Determine the (x, y) coordinate at the center of the cell enclosing the given text.  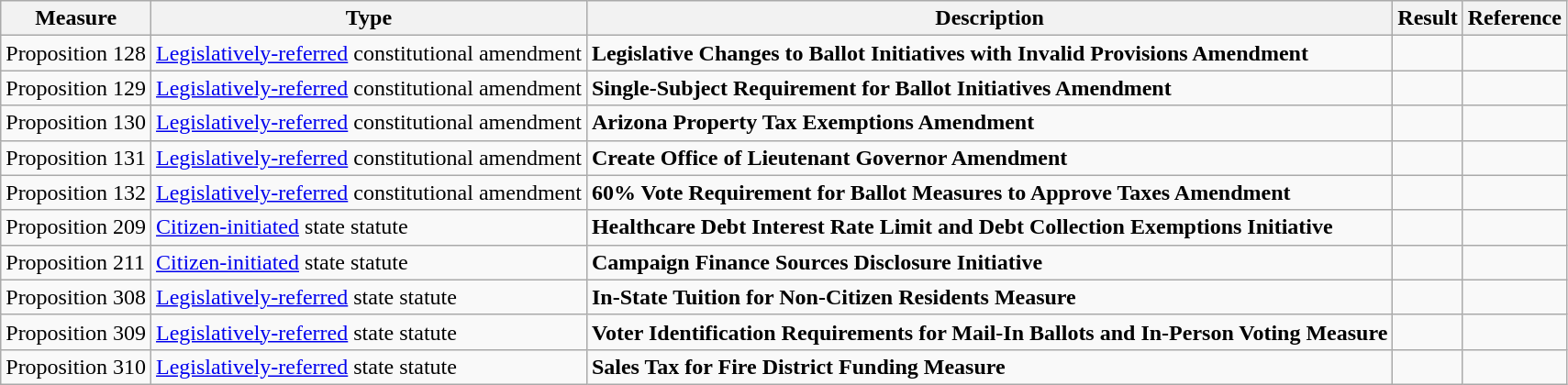
Proposition 209 (76, 227)
Proposition 211 (76, 262)
Proposition 308 (76, 297)
60% Vote Requirement for Ballot Measures to Approve Taxes Amendment (989, 192)
Voter Identification Requirements for Mail-In Ballots and In-Person Voting Measure (989, 332)
Single-Subject Requirement for Ballot Initiatives Amendment (989, 88)
Proposition 310 (76, 367)
Arizona Property Tax Exemptions Amendment (989, 123)
Legislative Changes to Ballot Initiatives with Invalid Provisions Amendment (989, 53)
Result (1428, 18)
Description (989, 18)
Proposition 129 (76, 88)
In-State Tuition for Non-Citizen Residents Measure (989, 297)
Healthcare Debt Interest Rate Limit and Debt Collection Exemptions Initiative (989, 227)
Sales Tax for Fire District Funding Measure (989, 367)
Reference (1514, 18)
Type (369, 18)
Campaign Finance Sources Disclosure Initiative (989, 262)
Proposition 128 (76, 53)
Proposition 131 (76, 158)
Measure (76, 18)
Proposition 130 (76, 123)
Create Office of Lieutenant Governor Amendment (989, 158)
Proposition 132 (76, 192)
Proposition 309 (76, 332)
